Find where the given text appears and provide that cell's center as (X, Y) coordinate. 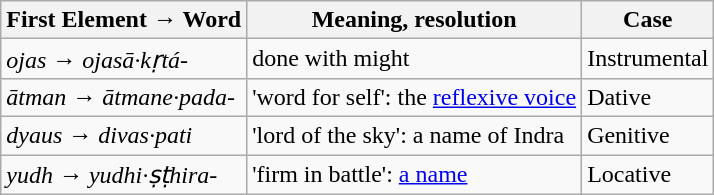
Genitive (648, 135)
ātman → ātmane·pada- (124, 97)
Locative (648, 174)
done with might (414, 59)
dyaus → divas·pati (124, 135)
First Element → Word (124, 20)
'firm in battle': a name (414, 174)
'word for self': the reflexive voice (414, 97)
Meaning, resolution (414, 20)
Instrumental (648, 59)
'lord of the sky': a name of Indra (414, 135)
Case (648, 20)
Dative (648, 97)
ojas → ojasā·kṛtá- (124, 59)
yudh → yudhi·ṣṭhira- (124, 174)
